Capture the cell that displays the provided text and extract its (x, y) central coordinate. 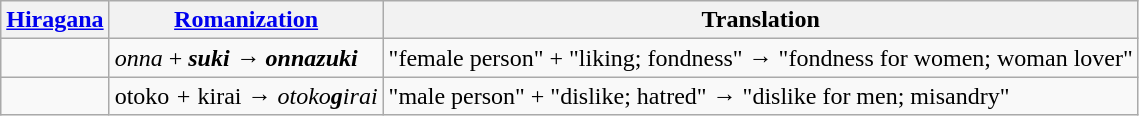
Hiragana (55, 20)
"female person" + "liking; fondness" → "fondness for women; woman lover" (760, 58)
onna + suki → onnazuki (246, 58)
"male person" + "dislike; hatred" → "dislike for men; misandry" (760, 96)
otoko + kirai → otokogirai (246, 96)
Translation (760, 20)
Romanization (246, 20)
